Provide the [X, Y] coordinate of the cell's center where the given text is located.  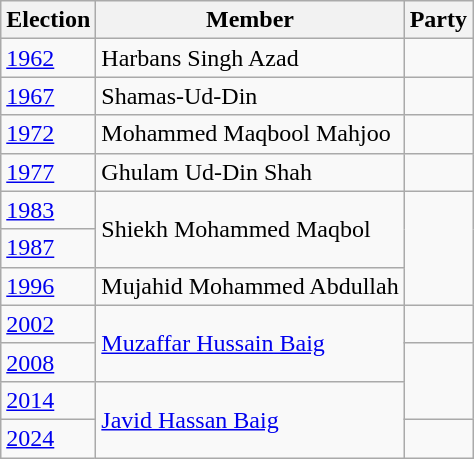
1977 [48, 172]
Party [438, 20]
Ghulam Ud-Din Shah [250, 172]
2008 [48, 362]
Harbans Singh Azad [250, 58]
Mohammed Maqbool Mahjoo [250, 134]
1987 [48, 248]
Mujahid Mohammed Abdullah [250, 286]
2002 [48, 324]
Shamas-Ud-Din [250, 96]
2014 [48, 400]
Election [48, 20]
1972 [48, 134]
1967 [48, 96]
2024 [48, 438]
Member [250, 20]
Javid Hassan Baig [250, 419]
1996 [48, 286]
1962 [48, 58]
Shiekh Mohammed Maqbol [250, 229]
Muzaffar Hussain Baig [250, 343]
1983 [48, 210]
